Identify which cell holds the provided text, then report its (x, y) central coordinate. 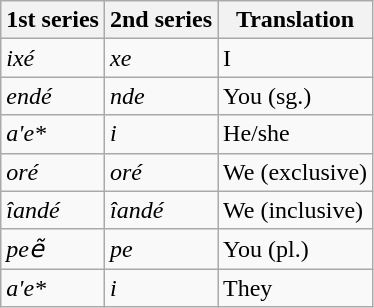
pe (160, 249)
They (296, 288)
ixé (53, 58)
You (pl.) (296, 249)
endé (53, 96)
1st series (53, 20)
2nd series (160, 20)
nde (160, 96)
He/she (296, 134)
Translation (296, 20)
You (sg.) (296, 96)
peẽ (53, 249)
We (inclusive) (296, 210)
We (exclusive) (296, 172)
I (296, 58)
xe (160, 58)
